Identify which cell holds the provided text, then report its [x, y] central coordinate. 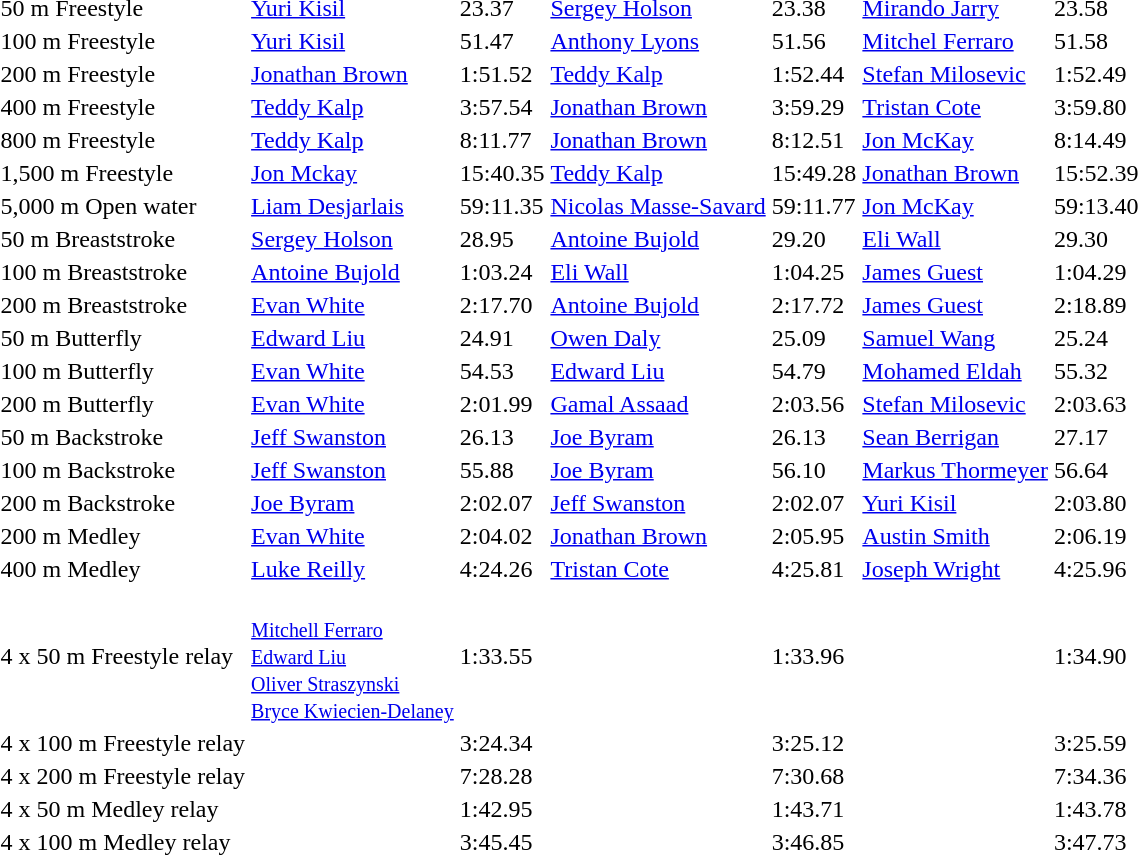
51.47 [502, 41]
Mitchel Ferraro [956, 41]
Joseph Wright [956, 569]
25.09 [814, 338]
1:42.95 [502, 809]
Luke Reilly [353, 569]
2:04.02 [502, 536]
3:24.34 [502, 743]
3:59.29 [814, 107]
1:33.96 [814, 656]
Owen Daly [658, 338]
8:12.51 [814, 140]
Sean Berrigan [956, 437]
51.56 [814, 41]
2:01.99 [502, 404]
54.53 [502, 371]
28.95 [502, 239]
Mohamed Eldah [956, 371]
55.88 [502, 470]
15:40.35 [502, 173]
7:28.28 [502, 776]
59:11.77 [814, 206]
4:24.26 [502, 569]
Gamal Assaad [658, 404]
Samuel Wang [956, 338]
54.79 [814, 371]
2:03.56 [814, 404]
4:25.81 [814, 569]
Anthony Lyons [658, 41]
Liam Desjarlais [353, 206]
2:17.70 [502, 305]
1:33.55 [502, 656]
Sergey Holson [353, 239]
59:11.35 [502, 206]
29.20 [814, 239]
2:17.72 [814, 305]
Jon Mckay [353, 173]
3:57.54 [502, 107]
3:25.12 [814, 743]
7:30.68 [814, 776]
56.10 [814, 470]
1:04.25 [814, 272]
Markus Thormeyer [956, 470]
15:49.28 [814, 173]
1:03.24 [502, 272]
Nicolas Masse-Savard [658, 206]
1:51.52 [502, 74]
Austin Smith [956, 536]
8:11.77 [502, 140]
1:52.44 [814, 74]
1:43.71 [814, 809]
Mitchell FerraroEdward LiuOliver StraszynskiBryce Kwiecien-Delaney [353, 656]
24.91 [502, 338]
2:05.95 [814, 536]
